Scan for the cell matching the given text and deliver its [X, Y] coordinate at center. 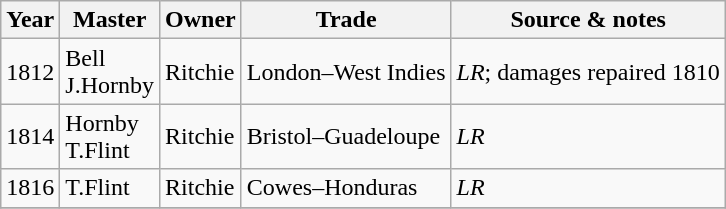
London–West Indies [346, 72]
1812 [30, 72]
Bristol–Guadeloupe [346, 136]
T.Flint [110, 188]
BellJ.Hornby [110, 72]
1816 [30, 188]
Trade [346, 20]
Year [30, 20]
LR; damages repaired 1810 [588, 72]
Cowes–Honduras [346, 188]
Source & notes [588, 20]
Owner [201, 20]
Master [110, 20]
HornbyT.Flint [110, 136]
1814 [30, 136]
